Output the [X, Y] coordinate of the center of the cell containing the given text.  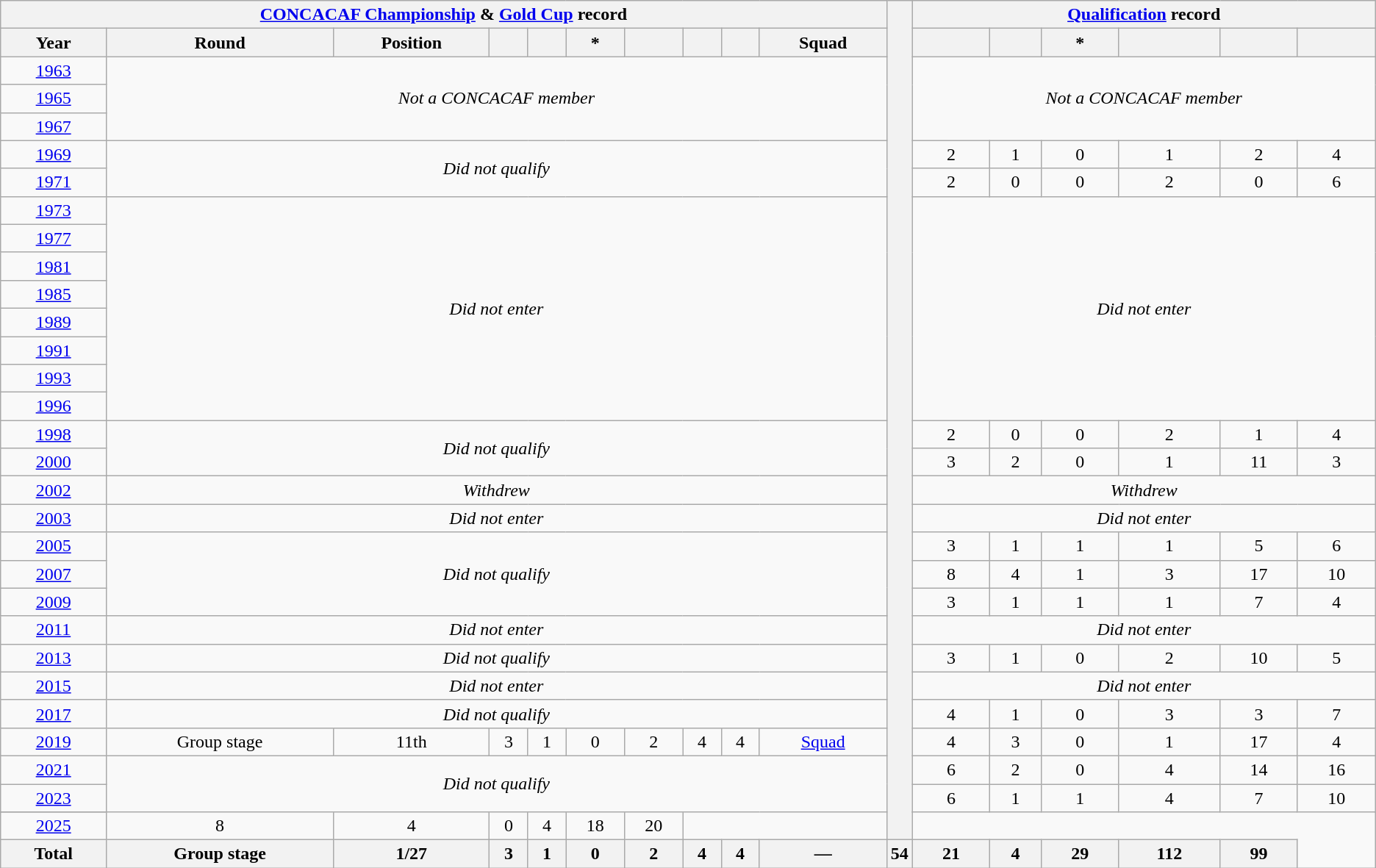
2003 [54, 518]
Year [54, 43]
Qualification record [1144, 15]
14 [1259, 770]
2011 [54, 630]
1967 [54, 126]
2021 [54, 770]
2007 [54, 574]
2002 [54, 490]
1996 [54, 406]
1973 [54, 210]
2005 [54, 546]
1991 [54, 351]
1993 [54, 379]
11th [412, 742]
20 [653, 826]
1998 [54, 434]
2019 [54, 742]
1971 [54, 182]
11 [1259, 462]
— [823, 854]
Position [412, 43]
21 [951, 854]
99 [1259, 854]
2015 [54, 686]
2025 [54, 826]
18 [595, 826]
29 [1080, 854]
1977 [54, 238]
112 [1169, 854]
1981 [54, 266]
2013 [54, 658]
1963 [54, 71]
2023 [54, 797]
Total [54, 854]
54 [900, 854]
1/27 [412, 854]
1985 [54, 294]
1965 [54, 98]
16 [1336, 770]
CONCACAF Championship & Gold Cup record [444, 15]
1989 [54, 322]
1969 [54, 154]
2000 [54, 462]
2009 [54, 602]
2017 [54, 714]
Round [221, 43]
